Identify which cell holds the provided text, then report its (x, y) central coordinate. 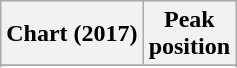
Peakposition (189, 34)
Chart (2017) (72, 34)
